Identify which cell holds the provided text, then report its (x, y) central coordinate. 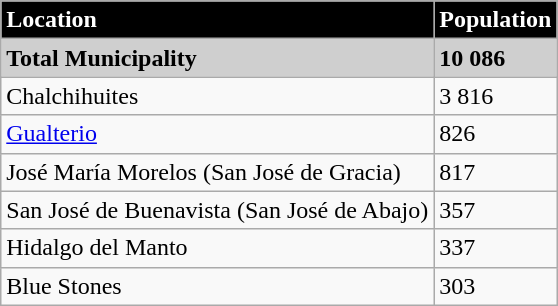
Chalchihuites (218, 96)
826 (496, 134)
817 (496, 172)
10 086 (496, 58)
303 (496, 286)
José María Morelos (San José de Gracia) (218, 172)
Population (496, 20)
Gualterio (218, 134)
Total Municipality (218, 58)
San José de Buenavista (San José de Abajo) (218, 210)
Blue Stones (218, 286)
Hidalgo del Manto (218, 248)
337 (496, 248)
Location (218, 20)
357 (496, 210)
3 816 (496, 96)
